Provide the (x, y) coordinate of the cell's center where the given text is located.  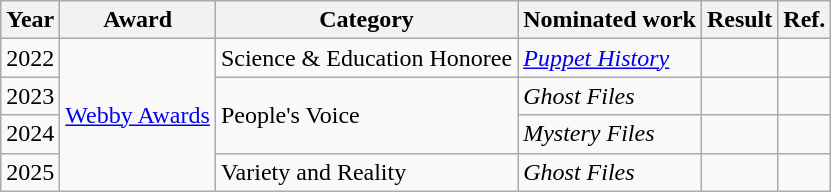
People's Voice (366, 115)
2025 (30, 172)
Puppet History (610, 58)
Year (30, 20)
Mystery Files (610, 134)
Nominated work (610, 20)
Science & Education Honoree (366, 58)
Category (366, 20)
Webby Awards (138, 115)
2024 (30, 134)
2023 (30, 96)
Ref. (804, 20)
Award (138, 20)
Variety and Reality (366, 172)
Result (739, 20)
2022 (30, 58)
